Return [x, y] of the center of cell containing provided text 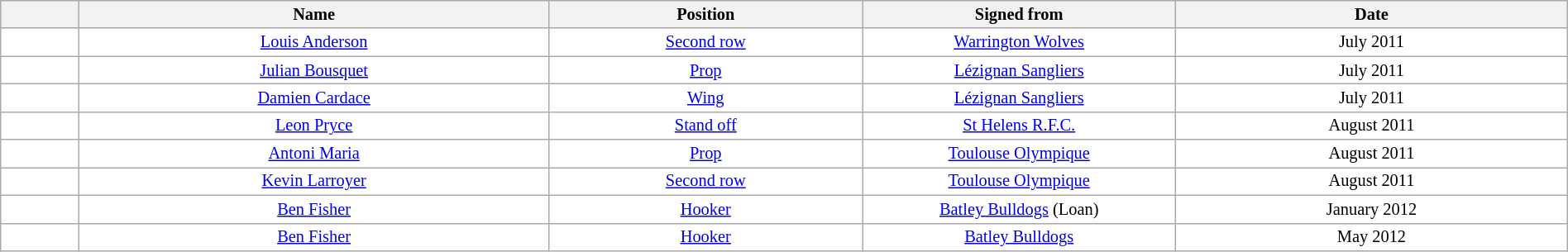
Signed from [1019, 14]
St Helens R.F.C. [1019, 126]
May 2012 [1372, 237]
Name [313, 14]
January 2012 [1372, 209]
Antoni Maria [313, 154]
Wing [706, 97]
Julian Bousquet [313, 70]
Leon Pryce [313, 126]
Batley Bulldogs (Loan) [1019, 209]
Warrington Wolves [1019, 42]
Position [706, 14]
Louis Anderson [313, 42]
Date [1372, 14]
Kevin Larroyer [313, 181]
Batley Bulldogs [1019, 237]
Stand off [706, 126]
Damien Cardace [313, 97]
